Capture the cell that displays the provided text and extract its (X, Y) central coordinate. 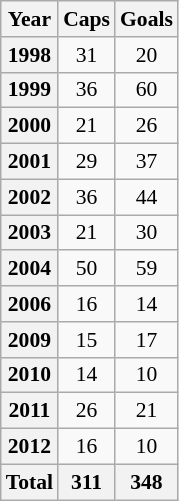
2006 (30, 304)
29 (86, 162)
2002 (30, 197)
2009 (30, 340)
2011 (30, 411)
60 (146, 90)
31 (86, 55)
15 (86, 340)
348 (146, 482)
311 (86, 482)
2001 (30, 162)
1998 (30, 55)
Caps (86, 19)
1999 (30, 90)
30 (146, 233)
2004 (30, 269)
2012 (30, 447)
Goals (146, 19)
20 (146, 55)
Total (30, 482)
2003 (30, 233)
37 (146, 162)
17 (146, 340)
50 (86, 269)
2000 (30, 126)
2010 (30, 375)
44 (146, 197)
Year (30, 19)
59 (146, 269)
